Return the [x, y] coordinate for the center point of the cell that contains the specified text.  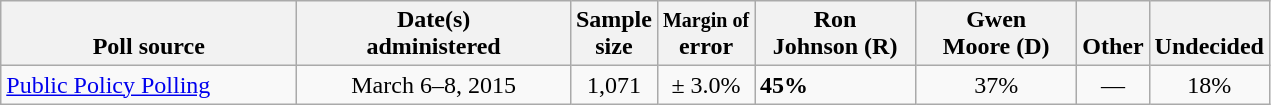
Margin oferror [706, 34]
± 3.0% [706, 85]
Undecided [1209, 34]
45% [836, 85]
March 6–8, 2015 [434, 85]
Samplesize [614, 34]
18% [1209, 85]
Public Policy Polling [149, 85]
Date(s)administered [434, 34]
Poll source [149, 34]
Other [1113, 34]
RonJohnson (R) [836, 34]
— [1113, 85]
GwenMoore (D) [996, 34]
1,071 [614, 85]
37% [996, 85]
